Detect which cell encompasses the target text, then output its (X, Y) center coordinate. 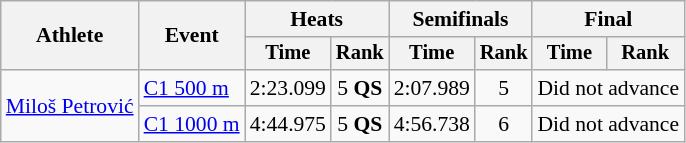
Final (608, 19)
Athlete (70, 36)
Heats (317, 19)
2:07.989 (432, 88)
6 (504, 124)
Event (192, 36)
C1 1000 m (192, 124)
Semifinals (461, 19)
Miloš Petrović (70, 106)
2:23.099 (288, 88)
5 (504, 88)
C1 500 m (192, 88)
4:56.738 (432, 124)
4:44.975 (288, 124)
